Identify which cell holds the provided text, then report its [X, Y] central coordinate. 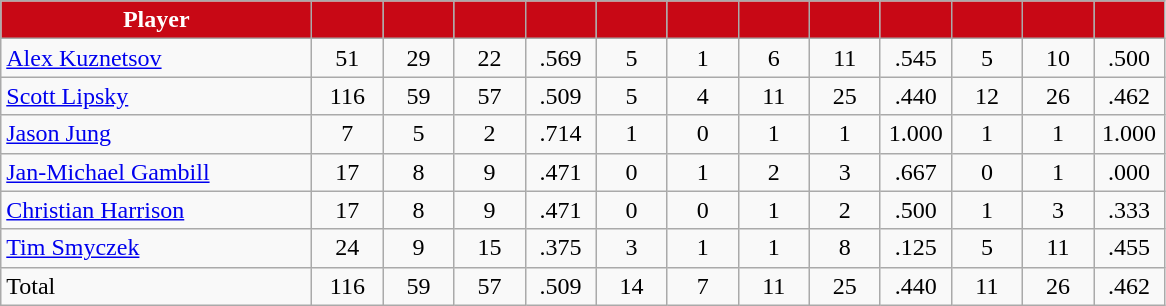
.714 [560, 134]
14 [632, 286]
Jason Jung [156, 134]
.375 [560, 248]
Alex Kuznetsov [156, 58]
Jan-Michael Gambill [156, 172]
51 [348, 58]
22 [490, 58]
4 [702, 96]
Tim Smyczek [156, 248]
24 [348, 248]
Scott Lipsky [156, 96]
12 [986, 96]
Total [156, 286]
.125 [916, 248]
Christian Harrison [156, 210]
.667 [916, 172]
.545 [916, 58]
.000 [1130, 172]
.333 [1130, 210]
29 [418, 58]
10 [1058, 58]
6 [774, 58]
Player [156, 20]
.455 [1130, 248]
.569 [560, 58]
15 [490, 248]
